For the text-containing cell, return its midpoint in (x, y) coordinate format. 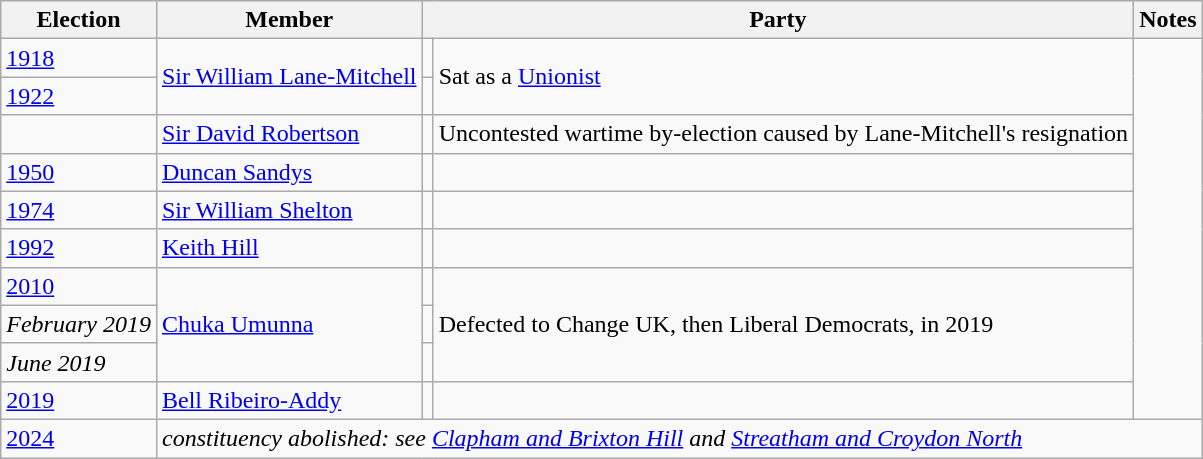
June 2019 (79, 362)
1922 (79, 96)
Party (778, 20)
Election (79, 20)
Defected to Change UK, then Liberal Democrats, in 2019 (783, 324)
Notes (1168, 20)
Sir David Robertson (289, 134)
Keith Hill (289, 248)
Member (289, 20)
Sir William Lane-Mitchell (289, 77)
Bell Ribeiro-Addy (289, 400)
Chuka Umunna (289, 324)
1950 (79, 172)
1918 (79, 58)
constituency abolished: see Clapham and Brixton Hill and Streatham and Croydon North (679, 438)
February 2019 (79, 324)
Sir William Shelton (289, 210)
Uncontested wartime by-election caused by Lane-Mitchell's resignation (783, 134)
2024 (79, 438)
Sat as a Unionist (783, 77)
2010 (79, 286)
2019 (79, 400)
1974 (79, 210)
1992 (79, 248)
Duncan Sandys (289, 172)
